From the cell containing the given text, extract its center point as (x, y) coordinate. 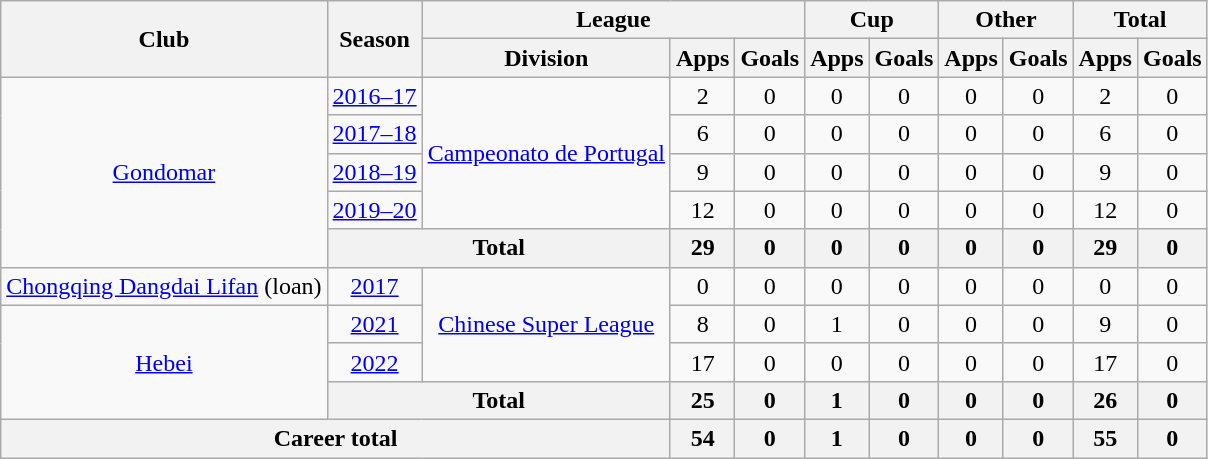
Chongqing Dangdai Lifan (loan) (164, 286)
Club (164, 39)
Hebei (164, 362)
Campeonato de Portugal (546, 153)
2017–18 (374, 134)
Other (1006, 20)
Chinese Super League (546, 324)
55 (1105, 438)
Cup (872, 20)
Gondomar (164, 172)
League (614, 20)
Season (374, 39)
25 (702, 400)
26 (1105, 400)
Career total (336, 438)
2017 (374, 286)
8 (702, 324)
2018–19 (374, 172)
54 (702, 438)
2021 (374, 324)
2016–17 (374, 96)
Division (546, 58)
2019–20 (374, 210)
2022 (374, 362)
